Locate the cell with the specified text and output its (X, Y) center coordinate. 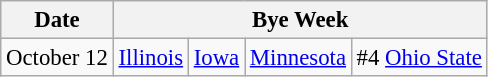
Bye Week (300, 20)
October 12 (57, 58)
#4 Ohio State (419, 58)
Illinois (150, 58)
Iowa (216, 58)
Minnesota (298, 58)
Date (57, 20)
